Extract the (X, Y) coordinate from the center of the cell holding the provided text.  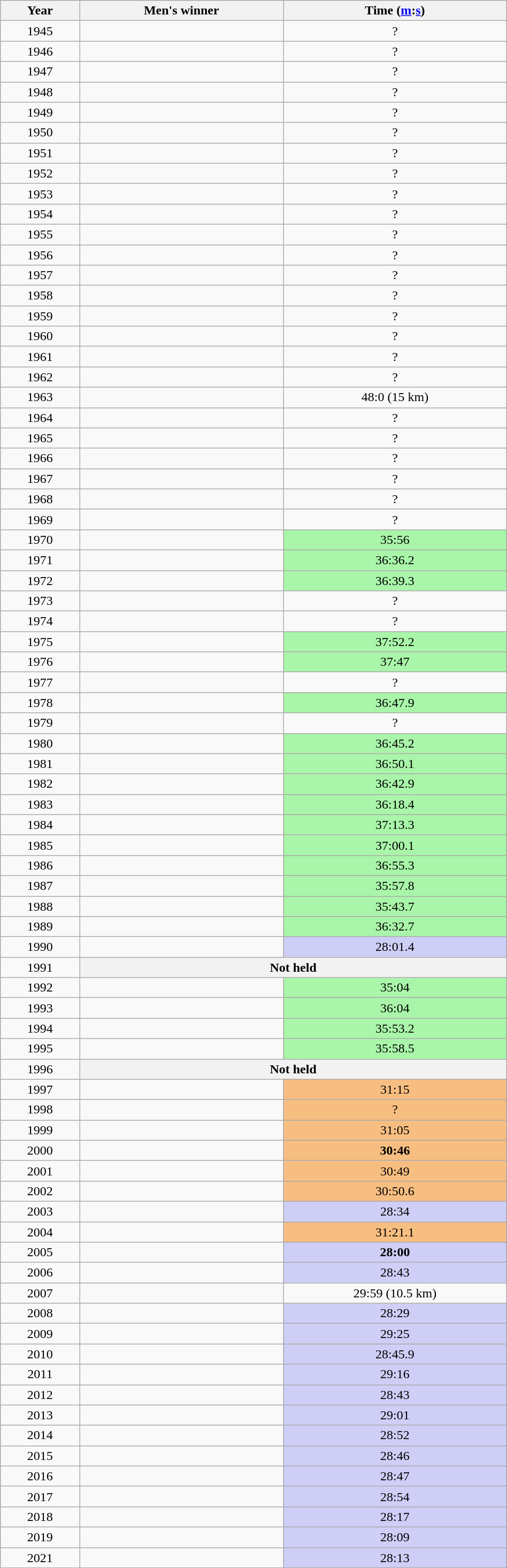
1961 (40, 357)
1994 (40, 1028)
1952 (40, 173)
28:09 (395, 1537)
1959 (40, 316)
2021 (40, 1558)
1966 (40, 458)
2016 (40, 1476)
1979 (40, 723)
2017 (40, 1496)
2007 (40, 1293)
1962 (40, 377)
1992 (40, 988)
1947 (40, 72)
36:18.4 (395, 804)
30:49 (395, 1171)
35:04 (395, 988)
1995 (40, 1049)
35:43.7 (395, 906)
36:50.1 (395, 764)
1974 (40, 621)
35:53.2 (395, 1028)
2000 (40, 1150)
1990 (40, 947)
36:04 (395, 1008)
28:01.4 (395, 947)
1996 (40, 1069)
1949 (40, 112)
36:47.9 (395, 703)
1986 (40, 865)
2002 (40, 1191)
31:15 (395, 1089)
35:56 (395, 540)
30:50.6 (395, 1191)
1967 (40, 479)
1973 (40, 601)
28:47 (395, 1476)
2008 (40, 1313)
2010 (40, 1354)
31:05 (395, 1130)
37:13.3 (395, 825)
1972 (40, 580)
1984 (40, 825)
28:45.9 (395, 1354)
37:52.2 (395, 642)
28:52 (395, 1435)
36:45.2 (395, 743)
36:42.9 (395, 784)
30:46 (395, 1150)
1969 (40, 519)
2019 (40, 1537)
1978 (40, 703)
2004 (40, 1232)
1960 (40, 336)
2011 (40, 1374)
29:01 (395, 1415)
1968 (40, 499)
35:58.5 (395, 1049)
1958 (40, 296)
28:46 (395, 1456)
1951 (40, 153)
1953 (40, 194)
31:21.1 (395, 1232)
2018 (40, 1517)
1945 (40, 31)
2013 (40, 1415)
2006 (40, 1273)
1997 (40, 1089)
36:36.2 (395, 560)
36:39.3 (395, 580)
1981 (40, 764)
28:54 (395, 1496)
1982 (40, 784)
1956 (40, 255)
35:57.8 (395, 886)
Men's winner (182, 11)
48:0 (15 km) (395, 397)
1946 (40, 51)
1976 (40, 662)
2003 (40, 1211)
1975 (40, 642)
1988 (40, 906)
1991 (40, 967)
1948 (40, 92)
Year (40, 11)
29:25 (395, 1334)
37:00.1 (395, 845)
1971 (40, 560)
2014 (40, 1435)
Time (m:s) (395, 11)
2001 (40, 1171)
1983 (40, 804)
28:29 (395, 1313)
1957 (40, 275)
1970 (40, 540)
1989 (40, 927)
2005 (40, 1252)
1977 (40, 682)
37:47 (395, 662)
2009 (40, 1334)
1954 (40, 214)
28:17 (395, 1517)
1965 (40, 438)
2012 (40, 1395)
1998 (40, 1110)
1999 (40, 1130)
29:59 (10.5 km) (395, 1293)
28:00 (395, 1252)
1987 (40, 886)
1980 (40, 743)
1963 (40, 397)
36:32.7 (395, 927)
28:34 (395, 1211)
1964 (40, 418)
29:16 (395, 1374)
28:13 (395, 1558)
1950 (40, 133)
1955 (40, 234)
1985 (40, 845)
36:55.3 (395, 865)
2015 (40, 1456)
1993 (40, 1008)
